Return [X, Y] of the center of cell containing provided text 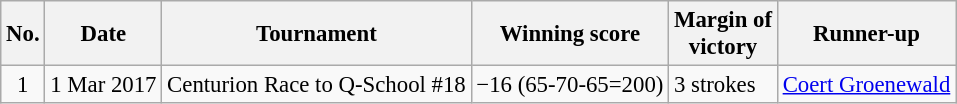
Winning score [570, 34]
−16 (65-70-65=200) [570, 85]
No. [23, 34]
Coert Groenewald [866, 85]
Date [104, 34]
Centurion Race to Q-School #18 [316, 85]
1 [23, 85]
Margin ofvictory [724, 34]
3 strokes [724, 85]
Tournament [316, 34]
Runner-up [866, 34]
1 Mar 2017 [104, 85]
